Output the [X, Y] coordinate of the center of the cell containing the given text.  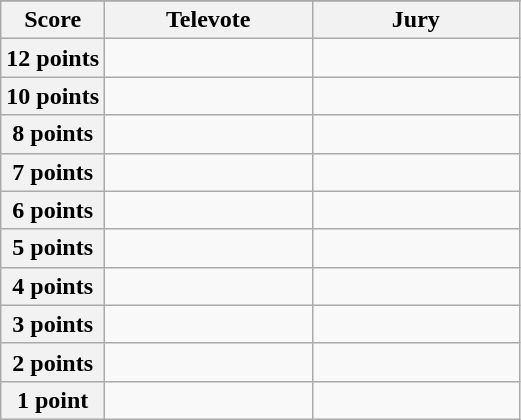
2 points [53, 362]
12 points [53, 58]
1 point [53, 400]
Jury [416, 20]
10 points [53, 96]
5 points [53, 248]
Televote [209, 20]
6 points [53, 210]
3 points [53, 324]
7 points [53, 172]
4 points [53, 286]
8 points [53, 134]
Score [53, 20]
